Provide the [X, Y] coordinate of the cell's center where the given text is located.  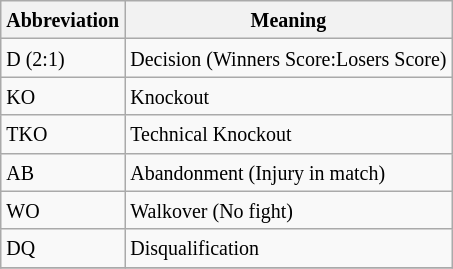
Walkover (No fight) [288, 210]
Disqualification [288, 248]
Knockout [288, 96]
AB [63, 172]
WO [63, 210]
Meaning [288, 20]
D (2:1) [63, 58]
KO [63, 96]
Technical Knockout [288, 134]
Abandonment (Injury in match) [288, 172]
DQ [63, 248]
TKO [63, 134]
Abbreviation [63, 20]
Decision (Winners Score:Losers Score) [288, 58]
